From the cell containing the given text, extract its center point as [X, Y] coordinate. 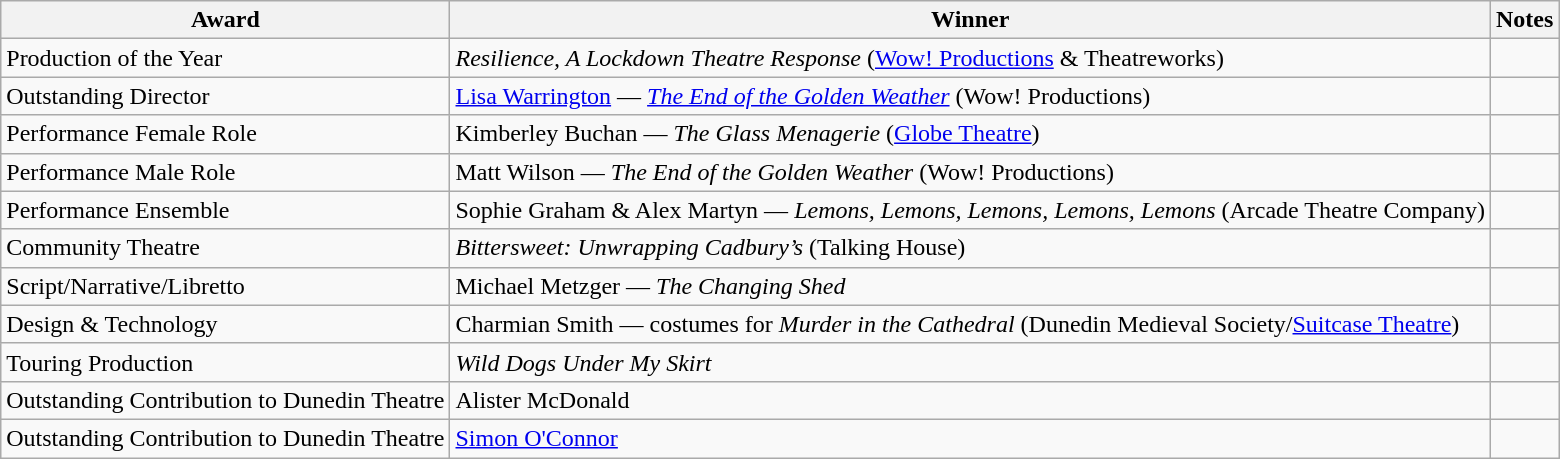
Performance Female Role [226, 134]
Michael Metzger — The Changing Shed [970, 286]
Production of the Year [226, 58]
Wild Dogs Under My Skirt [970, 362]
Performance Ensemble [226, 210]
Matt Wilson — The End of the Golden Weather (Wow! Productions) [970, 172]
Lisa Warrington — The End of the Golden Weather (Wow! Productions) [970, 96]
Design & Technology [226, 324]
Bittersweet: Unwrapping Cadbury’s (Talking House) [970, 248]
Community Theatre [226, 248]
Notes [1524, 20]
Resilience, A Lockdown Theatre Response (Wow! Productions & Theatreworks) [970, 58]
Outstanding Director [226, 96]
Alister McDonald [970, 400]
Script/Narrative/Libretto [226, 286]
Winner [970, 20]
Touring Production [226, 362]
Sophie Graham & Alex Martyn — Lemons, Lemons, Lemons, Lemons, Lemons (Arcade Theatre Company) [970, 210]
Kimberley Buchan — The Glass Menagerie (Globe Theatre) [970, 134]
Award [226, 20]
Charmian Smith — costumes for Murder in the Cathedral (Dunedin Medieval Society/Suitcase Theatre) [970, 324]
Performance Male Role [226, 172]
Simon O'Connor [970, 438]
